For the text-containing cell, return its midpoint in [X, Y] coordinate format. 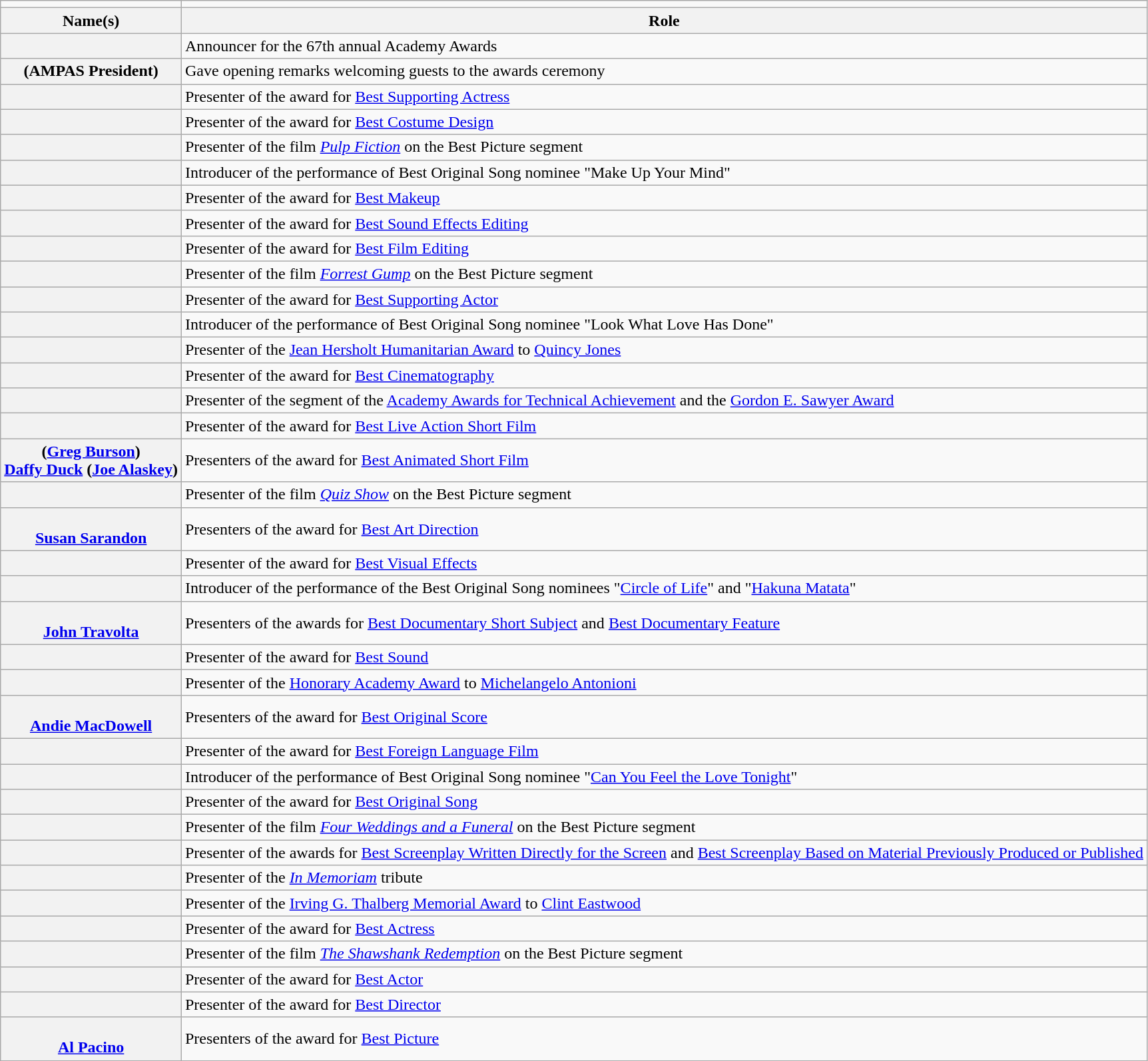
Susan Sarandon [91, 529]
Presenter of the Jean Hersholt Humanitarian Award to Quincy Jones [664, 350]
Presenter of the award for Best Supporting Actor [664, 299]
John Travolta [91, 623]
Al Pacino [91, 1038]
Role [664, 21]
Introducer of the performance of Best Original Song nominee "Can You Feel the Love Tonight" [664, 777]
Presenter of the award for Best Makeup [664, 198]
Presenter of the film Quiz Show on the Best Picture segment [664, 495]
Presenters of the awards for Best Documentary Short Subject and Best Documentary Feature [664, 623]
Presenters of the award for Best Art Direction [664, 529]
Gave opening remarks welcoming guests to the awards ceremony [664, 71]
(Greg Burson) Daffy Duck (Joe Alaskey) [91, 461]
Presenter of the award for Best Film Editing [664, 248]
Announcer for the 67th annual Academy Awards [664, 46]
Presenter of the Honorary Academy Award to Michelangelo Antonioni [664, 682]
Presenter of the award for Best Costume Design [664, 122]
Presenter of the award for Best Live Action Short Film [664, 426]
Introducer of the performance of Best Original Song nominee "Make Up Your Mind" [664, 172]
Presenter of the film The Shawshank Redemption on the Best Picture segment [664, 954]
Presenter of the award for Best Director [664, 1004]
Presenter of the film Four Weddings and a Funeral on the Best Picture segment [664, 827]
Presenter of the award for Best Visual Effects [664, 563]
Presenter of the In Memoriam tribute [664, 878]
Presenter of the award for Best Original Song [664, 802]
Presenters of the award for Best Picture [664, 1038]
Andie MacDowell [91, 716]
Introducer of the performance of the Best Original Song nominees "Circle of Life" and "Hakuna Matata" [664, 588]
Presenter of the award for Best Actor [664, 979]
Presenter of the Irving G. Thalberg Memorial Award to Clint Eastwood [664, 903]
Name(s) [91, 21]
Presenter of the film Pulp Fiction on the Best Picture segment [664, 147]
Presenter of the award for Best Cinematography [664, 375]
Presenter of the segment of the Academy Awards for Technical Achievement and the Gordon E. Sawyer Award [664, 401]
Presenters of the award for Best Original Score [664, 716]
Presenter of the award for Best Sound [664, 657]
Presenter of the award for Best Sound Effects Editing [664, 223]
Introducer of the performance of Best Original Song nominee "Look What Love Has Done" [664, 325]
Presenters of the award for Best Animated Short Film [664, 461]
Presenter of the film Forrest Gump on the Best Picture segment [664, 274]
Presenter of the award for Best Foreign Language Film [664, 751]
Presenter of the awards for Best Screenplay Written Directly for the Screen and Best Screenplay Based on Material Previously Produced or Published [664, 853]
Presenter of the award for Best Actress [664, 929]
Presenter of the award for Best Supporting Actress [664, 97]
(AMPAS President) [91, 71]
